Return (x, y) of the center of cell containing provided text 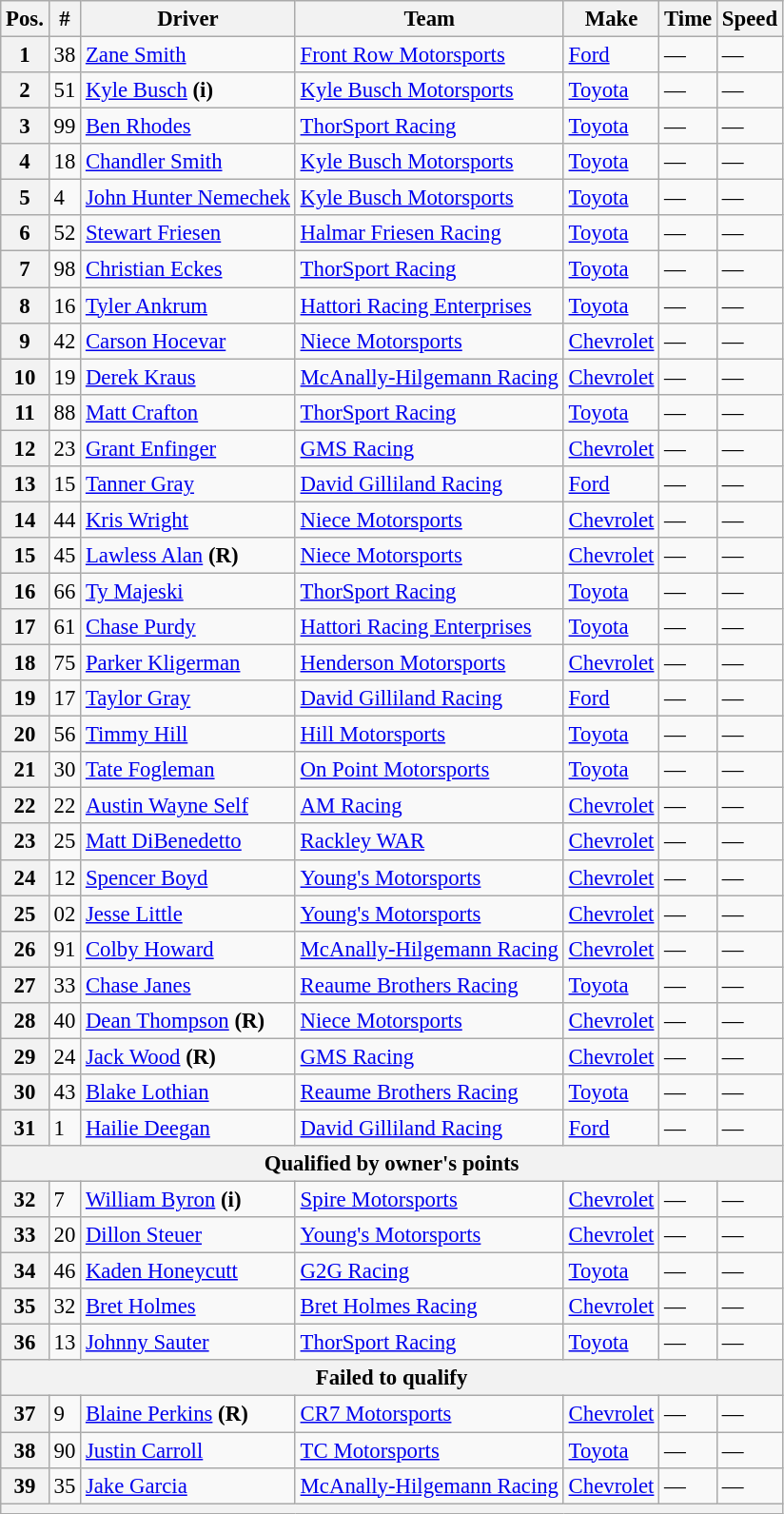
# (65, 19)
Colby Howard (188, 949)
Halmar Friesen Racing (429, 233)
Tyler Ankrum (188, 305)
Tate Fogleman (188, 770)
Grant Enfinger (188, 448)
Derek Kraus (188, 377)
Chase Purdy (188, 627)
29 (25, 1056)
Team (429, 19)
43 (65, 1092)
Taylor Gray (188, 698)
2 (25, 90)
Kyle Busch (i) (188, 90)
Spire Motorsports (429, 1200)
John Hunter Nemechek (188, 198)
Parker Kligerman (188, 663)
Failed to qualify (392, 1379)
Matt Crafton (188, 412)
Ben Rhodes (188, 127)
44 (65, 520)
Tanner Gray (188, 484)
Chase Janes (188, 985)
3 (25, 127)
Blake Lothian (188, 1092)
37 (25, 1414)
Rackley WAR (429, 842)
11 (25, 412)
Bret Holmes Racing (429, 1307)
90 (65, 1450)
Hailie Deegan (188, 1128)
66 (65, 591)
26 (25, 949)
AM Racing (429, 806)
Front Row Motorsports (429, 55)
Zane Smith (188, 55)
CR7 Motorsports (429, 1414)
61 (65, 627)
Christian Eckes (188, 269)
46 (65, 1271)
Ty Majeski (188, 591)
Jack Wood (R) (188, 1056)
98 (65, 269)
Austin Wayne Self (188, 806)
39 (25, 1485)
Hill Motorsports (429, 735)
Matt DiBenedetto (188, 842)
56 (65, 735)
Chandler Smith (188, 162)
27 (25, 985)
Qualified by owner's points (392, 1164)
14 (25, 520)
On Point Motorsports (429, 770)
Driver (188, 19)
51 (65, 90)
52 (65, 233)
Speed (750, 19)
99 (65, 127)
Justin Carroll (188, 1450)
Dillon Steuer (188, 1235)
TC Motorsports (429, 1450)
31 (25, 1128)
Kaden Honeycutt (188, 1271)
Spencer Boyd (188, 877)
75 (65, 663)
8 (25, 305)
34 (25, 1271)
Jesse Little (188, 914)
Johnny Sauter (188, 1343)
Henderson Motorsports (429, 663)
21 (25, 770)
91 (65, 949)
William Byron (i) (188, 1200)
Lawless Alan (R) (188, 556)
40 (65, 1021)
28 (25, 1021)
Pos. (25, 19)
10 (25, 377)
Time (689, 19)
6 (25, 233)
42 (65, 341)
Carson Hocevar (188, 341)
Dean Thompson (R) (188, 1021)
Stewart Friesen (188, 233)
Make (611, 19)
Blaine Perkins (R) (188, 1414)
Timmy Hill (188, 735)
36 (25, 1343)
Bret Holmes (188, 1307)
5 (25, 198)
88 (65, 412)
G2G Racing (429, 1271)
Jake Garcia (188, 1485)
Kris Wright (188, 520)
02 (65, 914)
45 (65, 556)
